Locate the cell with the specified text and output its (X, Y) center coordinate. 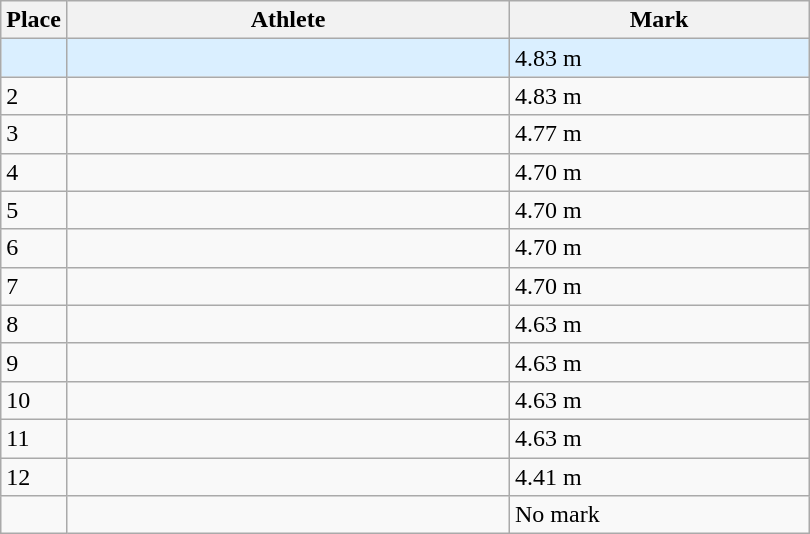
12 (34, 477)
Place (34, 20)
6 (34, 248)
No mark (660, 515)
5 (34, 210)
10 (34, 400)
11 (34, 438)
4 (34, 172)
4.77 m (660, 134)
8 (34, 324)
2 (34, 96)
7 (34, 286)
Athlete (288, 20)
4.41 m (660, 477)
3 (34, 134)
9 (34, 362)
Mark (660, 20)
